Return (x, y) of the center of cell containing provided text 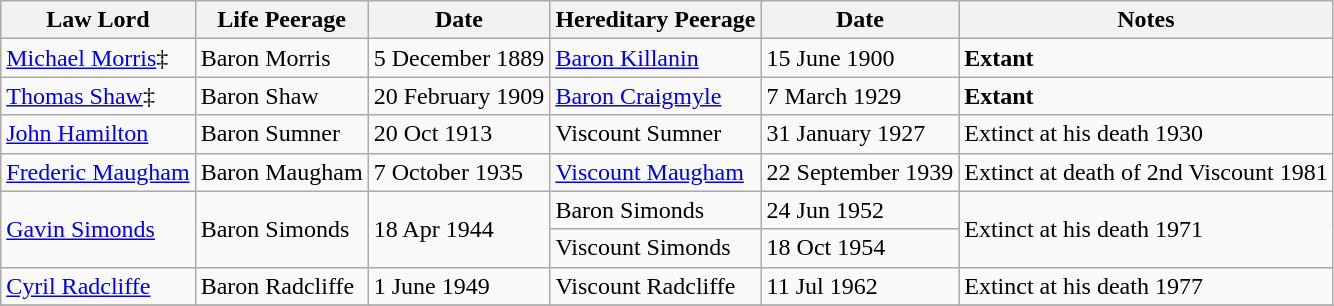
Viscount Sumner (656, 134)
1 June 1949 (459, 286)
Baron Sumner (282, 134)
Extinct at his death 1971 (1146, 229)
Baron Killanin (656, 58)
31 January 1927 (860, 134)
Viscount Radcliffe (656, 286)
Viscount Simonds (656, 248)
22 September 1939 (860, 172)
18 Oct 1954 (860, 248)
7 October 1935 (459, 172)
Notes (1146, 20)
Extinct at his death 1977 (1146, 286)
20 Oct 1913 (459, 134)
5 December 1889 (459, 58)
Baron Radcliffe (282, 286)
Baron Maugham (282, 172)
Hereditary Peerage (656, 20)
Extinct at death of 2nd Viscount 1981 (1146, 172)
15 June 1900 (860, 58)
7 March 1929 (860, 96)
Michael Morris‡ (98, 58)
Frederic Maugham (98, 172)
Gavin Simonds (98, 229)
John Hamilton (98, 134)
Viscount Maugham (656, 172)
Life Peerage (282, 20)
Baron Craigmyle (656, 96)
Thomas Shaw‡ (98, 96)
18 Apr 1944 (459, 229)
Baron Shaw (282, 96)
Law Lord (98, 20)
Baron Morris (282, 58)
20 February 1909 (459, 96)
Cyril Radcliffe (98, 286)
24 Jun 1952 (860, 210)
11 Jul 1962 (860, 286)
Extinct at his death 1930 (1146, 134)
